Identify which cell holds the provided text, then report its (X, Y) central coordinate. 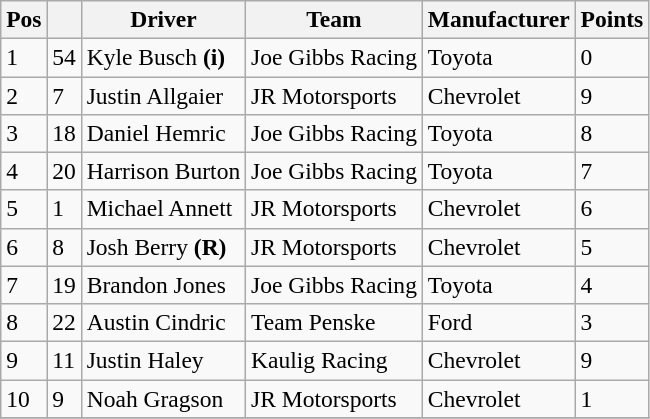
Justin Haley (163, 360)
Daniel Hemric (163, 133)
Austin Cindric (163, 322)
54 (64, 57)
20 (64, 171)
Manufacturer (498, 19)
Justin Allgaier (163, 95)
Michael Annett (163, 209)
Josh Berry (R) (163, 247)
19 (64, 285)
18 (64, 133)
Team (334, 19)
22 (64, 322)
11 (64, 360)
2 (24, 95)
10 (24, 398)
Driver (163, 19)
Ford (498, 322)
0 (612, 57)
Kaulig Racing (334, 360)
Brandon Jones (163, 285)
Team Penske (334, 322)
Harrison Burton (163, 171)
Kyle Busch (i) (163, 57)
Noah Gragson (163, 398)
Pos (24, 19)
Points (612, 19)
